Determine the (x, y) coordinate at the center of the cell enclosing the given text.  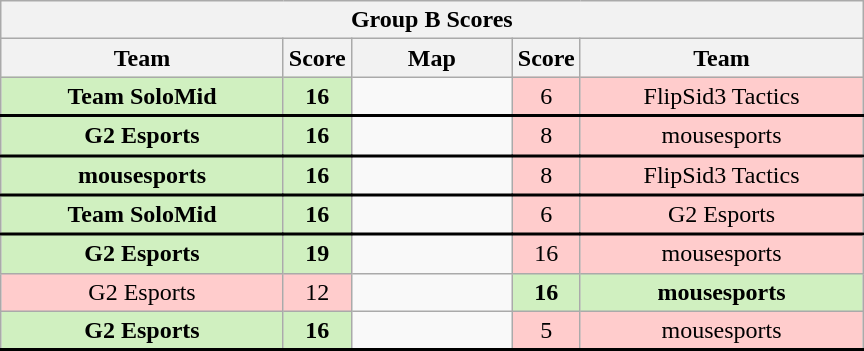
Group B Scores (432, 20)
Map (432, 58)
12 (317, 292)
19 (317, 254)
5 (546, 330)
